Scan for the cell matching the given text and deliver its (x, y) coordinate at center. 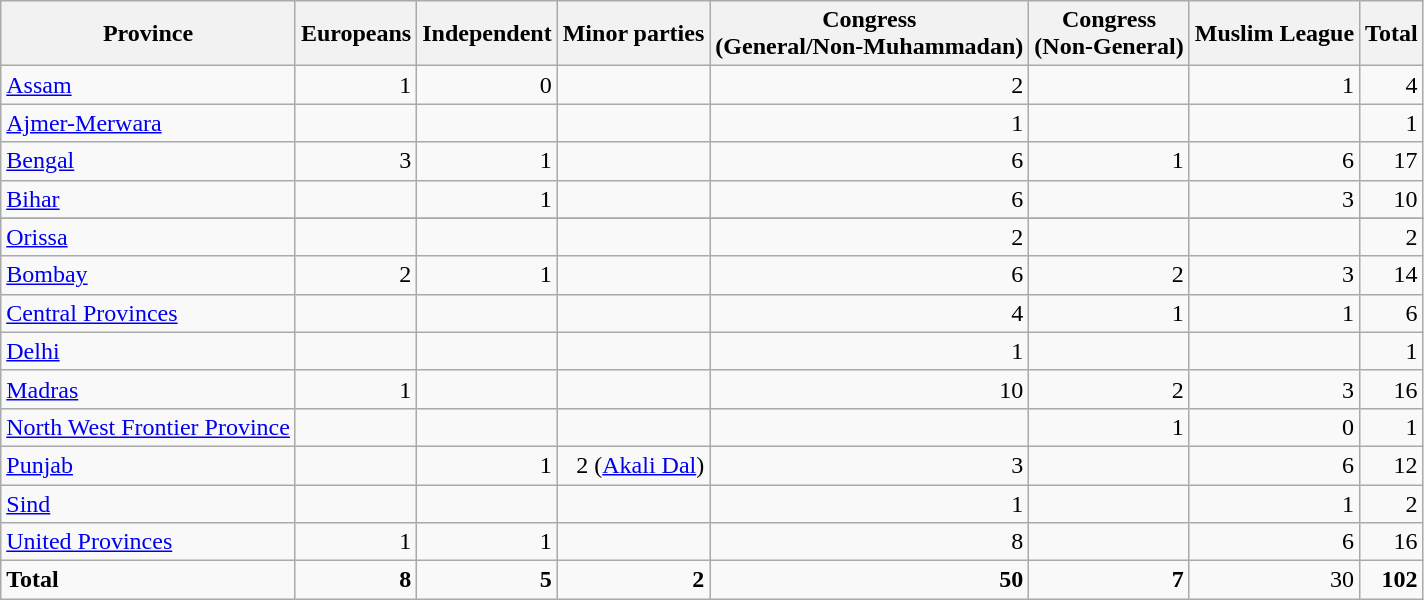
Punjab (148, 465)
14 (1392, 275)
Sind (148, 503)
Province (148, 34)
Minor parties (634, 34)
Delhi (148, 351)
Muslim League (1274, 34)
102 (1392, 580)
Ajmer-Merwara (148, 123)
Bengal (148, 161)
Independent (487, 34)
Congress (Non-General) (1109, 34)
Madras (148, 389)
Central Provinces (148, 313)
7 (1109, 580)
2 (Akali Dal) (634, 465)
Europeans (356, 34)
Orissa (148, 237)
North West Frontier Province (148, 427)
United Provinces (148, 542)
Bihar (148, 199)
50 (870, 580)
30 (1274, 580)
12 (1392, 465)
Bombay (148, 275)
17 (1392, 161)
Assam (148, 85)
5 (487, 580)
Congress (General/Non-Muhammadan) (870, 34)
